Locate the cell with the specified text and output its [X, Y] center coordinate. 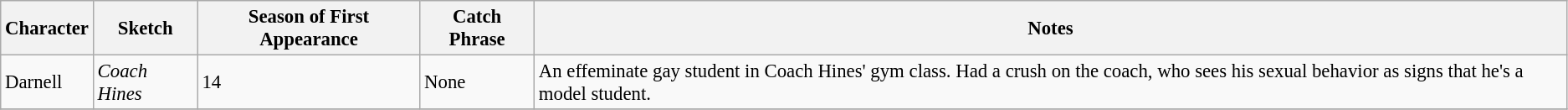
None [477, 82]
Character [47, 29]
Sketch [146, 29]
Darnell [47, 82]
Season of First Appearance [309, 29]
14 [309, 82]
Coach Hines [146, 82]
An effeminate gay student in Coach Hines' gym class. Had a crush on the coach, who sees his sexual behavior as signs that he's a model student. [1050, 82]
Notes [1050, 29]
Catch Phrase [477, 29]
